Output the [X, Y] coordinate of the center of the cell containing the given text.  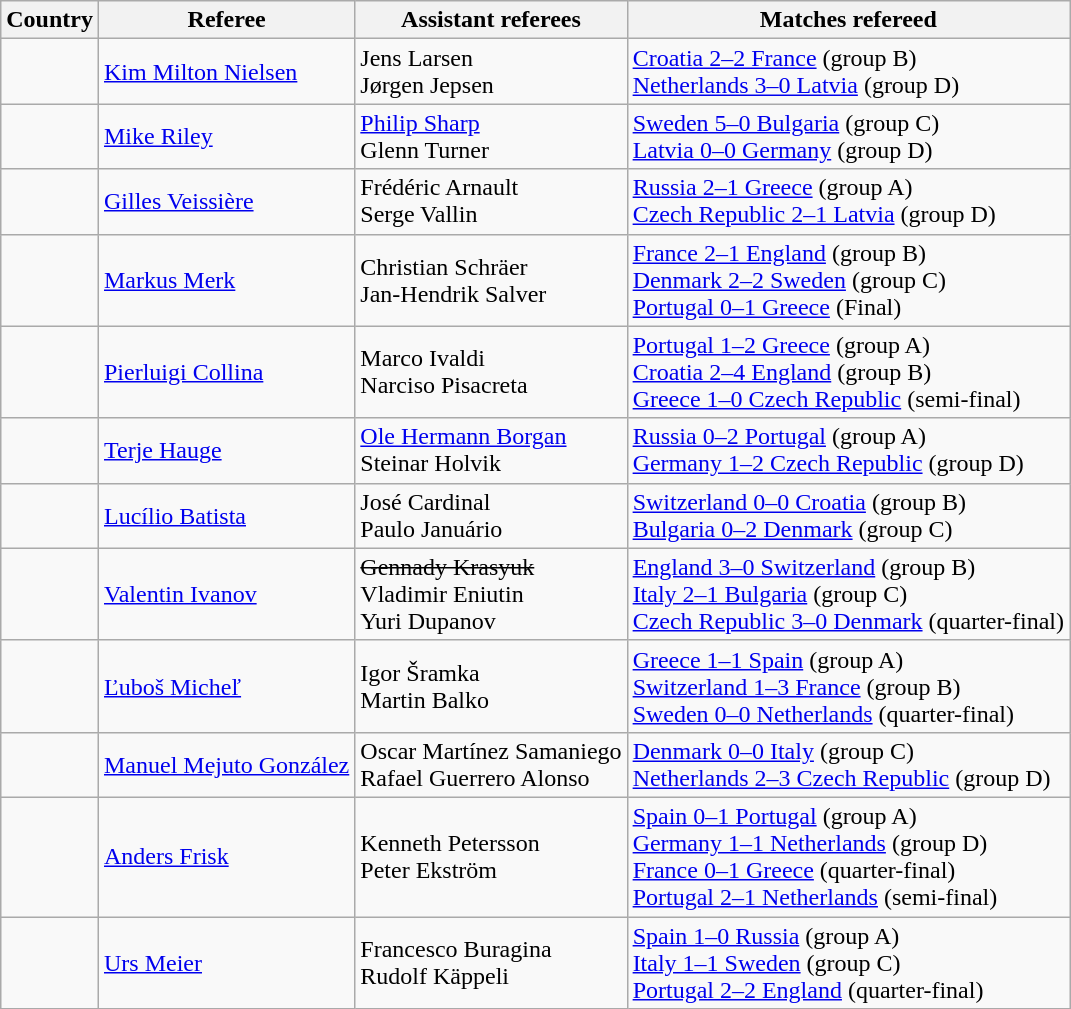
France 2–1 England (group B)Denmark 2–2 Sweden (group C)Portugal 0–1 Greece (Final) [848, 280]
Valentin Ivanov [226, 594]
Anders Frisk [226, 856]
Croatia 2–2 France (group B)Netherlands 3–0 Latvia (group D) [848, 72]
Assistant referees [491, 20]
Jens LarsenJørgen Jepsen [491, 72]
Oscar Martínez SamaniegoRafael Guerrero Alonso [491, 764]
Portugal 1–2 Greece (group A)Croatia 2–4 England (group B)Greece 1–0 Czech Republic (semi-final) [848, 372]
Denmark 0–0 Italy (group C)Netherlands 2–3 Czech Republic (group D) [848, 764]
Philip SharpGlenn Turner [491, 136]
Spain 1–0 Russia (group A)Italy 1–1 Sweden (group C)Portugal 2–2 England (quarter-final) [848, 962]
Terje Hauge [226, 450]
England 3–0 Switzerland (group B)Italy 2–1 Bulgaria (group C)Czech Republic 3–0 Denmark (quarter-final) [848, 594]
Kim Milton Nielsen [226, 72]
Spain 0–1 Portugal (group A)Germany 1–1 Netherlands (group D)France 0–1 Greece (quarter-final)Portugal 2–1 Netherlands (semi-final) [848, 856]
Country [50, 20]
Igor ŠramkaMartin Balko [491, 686]
Manuel Mejuto González [226, 764]
Marco IvaldiNarciso Pisacreta [491, 372]
Russia 0–2 Portugal (group A)Germany 1–2 Czech Republic (group D) [848, 450]
Frédéric ArnaultSerge Vallin [491, 202]
Ľuboš Micheľ [226, 686]
Greece 1–1 Spain (group A)Switzerland 1–3 France (group B)Sweden 0–0 Netherlands (quarter-final) [848, 686]
Urs Meier [226, 962]
Matches refereed [848, 20]
Referee [226, 20]
Russia 2–1 Greece (group A)Czech Republic 2–1 Latvia (group D) [848, 202]
Ole Hermann BorganSteinar Holvik [491, 450]
Christian SchräerJan-Hendrik Salver [491, 280]
Lucílio Batista [226, 516]
José CardinalPaulo Januário [491, 516]
Francesco BuraginaRudolf Käppeli [491, 962]
Markus Merk [226, 280]
Pierluigi Collina [226, 372]
Switzerland 0–0 Croatia (group B)Bulgaria 0–2 Denmark (group C) [848, 516]
Sweden 5–0 Bulgaria (group C)Latvia 0–0 Germany (group D) [848, 136]
Kenneth PeterssonPeter Ekström [491, 856]
Mike Riley [226, 136]
Gilles Veissière [226, 202]
Gennady KrasyukVladimir Eniutin Yuri Dupanov [491, 594]
